Output the (X, Y) coordinate of the center of the cell containing the given text.  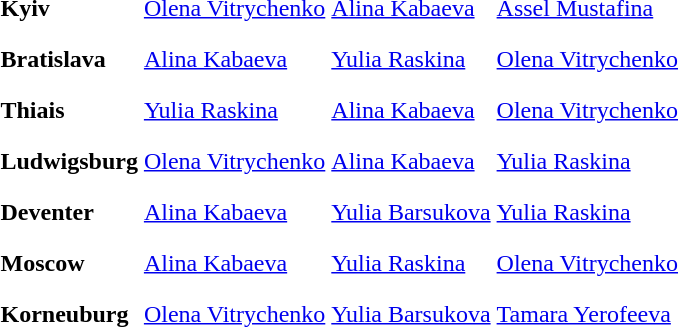
Yulia Barsukova (411, 212)
